Detect which cell encompasses the target text, then output its (x, y) center coordinate. 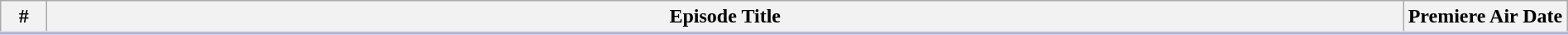
Premiere Air Date (1485, 17)
# (24, 17)
Episode Title (725, 17)
